Return the [x, y] coordinate for the center point of the cell that contains the specified text.  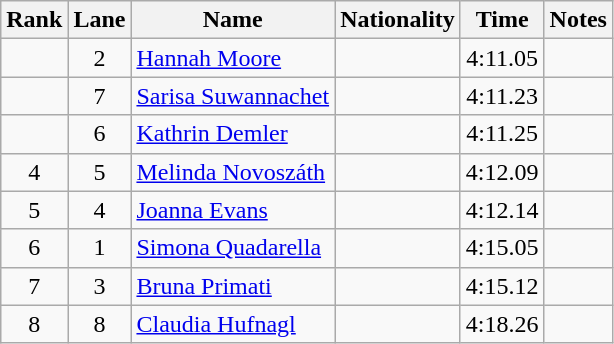
Hannah Moore [233, 58]
4:15.12 [502, 286]
4:11.23 [502, 96]
Rank [34, 20]
4:11.05 [502, 58]
3 [100, 286]
Lane [100, 20]
Melinda Novoszáth [233, 172]
Notes [578, 20]
Kathrin Demler [233, 134]
2 [100, 58]
Simona Quadarella [233, 248]
4:15.05 [502, 248]
4:18.26 [502, 324]
Joanna Evans [233, 210]
4:11.25 [502, 134]
Nationality [398, 20]
1 [100, 248]
4:12.09 [502, 172]
Sarisa Suwannachet [233, 96]
Time [502, 20]
4:12.14 [502, 210]
Bruna Primati [233, 286]
Claudia Hufnagl [233, 324]
Name [233, 20]
